Determine the (x, y) coordinate at the center of the cell enclosing the given text.  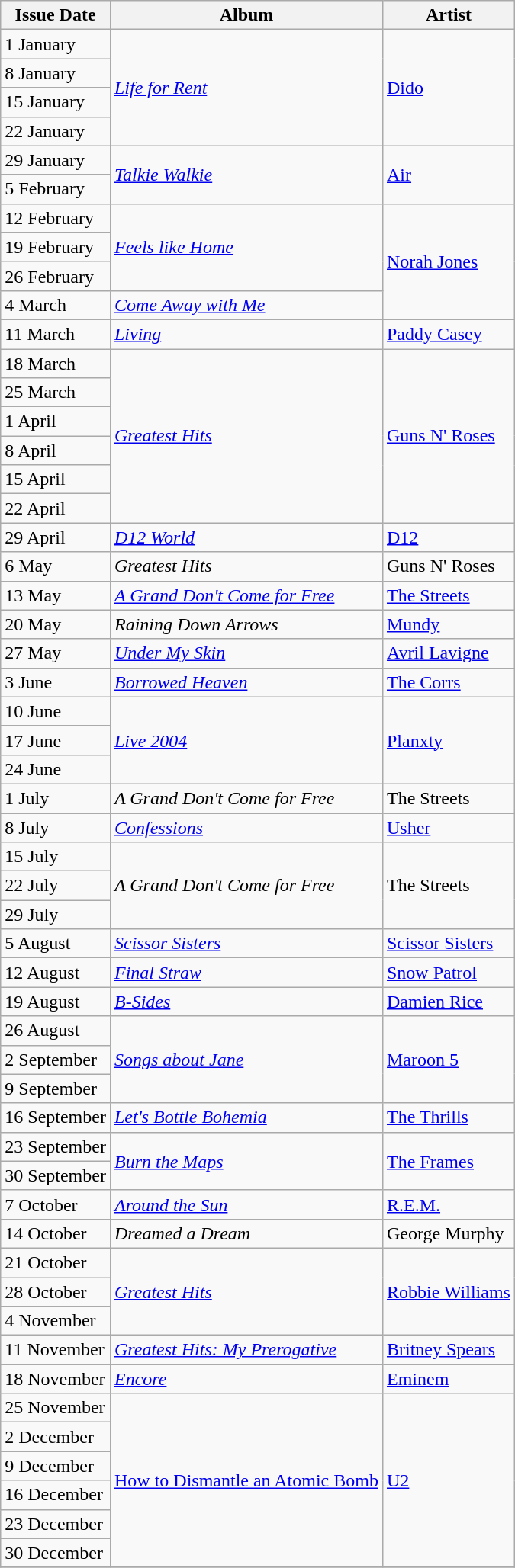
27 May (56, 653)
4 November (56, 1321)
10 June (56, 711)
Issue Date (56, 15)
Come Away with Me (246, 305)
30 September (56, 1175)
D12 (449, 537)
9 December (56, 1466)
23 December (56, 1524)
Artist (449, 15)
How to Dismantle an Atomic Bomb (246, 1480)
D12 World (246, 537)
Britney Spears (449, 1350)
Talkie Walkie (246, 175)
30 December (56, 1553)
Encore (246, 1379)
12 August (56, 973)
Mundy (449, 624)
Under My Skin (246, 653)
Greatest Hits: My Prerogative (246, 1350)
15 January (56, 102)
14 October (56, 1233)
18 March (56, 364)
19 August (56, 1002)
17 June (56, 740)
George Murphy (449, 1233)
15 April (56, 479)
3 June (56, 682)
13 May (56, 595)
25 March (56, 393)
The Corrs (449, 682)
1 April (56, 422)
24 June (56, 769)
Dido (449, 88)
21 October (56, 1262)
6 May (56, 566)
4 March (56, 305)
Album (246, 15)
22 July (56, 886)
Eminem (449, 1379)
28 October (56, 1292)
Feels like Home (246, 247)
Around the Sun (246, 1204)
Songs about Jane (246, 1060)
Robbie Williams (449, 1291)
23 September (56, 1146)
26 February (56, 276)
Maroon 5 (449, 1060)
Raining Down Arrows (246, 624)
U2 (449, 1480)
2 December (56, 1437)
Living (246, 334)
Final Straw (246, 973)
Planxty (449, 740)
22 April (56, 508)
R.E.M. (449, 1204)
Snow Patrol (449, 973)
Live 2004 (246, 740)
29 April (56, 537)
The Frames (449, 1161)
22 January (56, 131)
8 July (56, 827)
Air (449, 175)
15 July (56, 857)
The Thrills (449, 1117)
9 September (56, 1089)
20 May (56, 624)
25 November (56, 1408)
12 February (56, 218)
8 January (56, 73)
16 December (56, 1495)
Dreamed a Dream (246, 1233)
2 September (56, 1060)
7 October (56, 1204)
18 November (56, 1379)
1 July (56, 798)
11 November (56, 1350)
B-Sides (246, 1002)
5 August (56, 944)
Usher (449, 827)
Norah Jones (449, 261)
Borrowed Heaven (246, 682)
Burn the Maps (246, 1161)
Let's Bottle Bohemia (246, 1117)
Confessions (246, 827)
Paddy Casey (449, 334)
26 August (56, 1031)
5 February (56, 189)
1 January (56, 44)
Avril Lavigne (449, 653)
Damien Rice (449, 1002)
11 March (56, 334)
29 January (56, 160)
29 July (56, 915)
16 September (56, 1117)
Life for Rent (246, 88)
8 April (56, 451)
19 February (56, 247)
